Identify which cell holds the provided text, then report its (x, y) central coordinate. 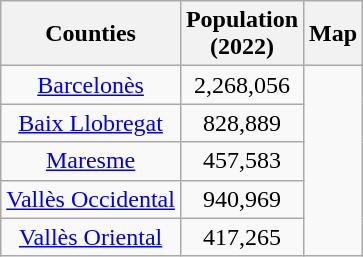
Barcelonès (91, 85)
828,889 (242, 123)
457,583 (242, 161)
Vallès Occidental (91, 199)
Baix Llobregat (91, 123)
Map (334, 34)
940,969 (242, 199)
Maresme (91, 161)
Population(2022) (242, 34)
2,268,056 (242, 85)
417,265 (242, 237)
Counties (91, 34)
Vallès Oriental (91, 237)
